Scan for the cell matching the given text and deliver its [x, y] coordinate at center. 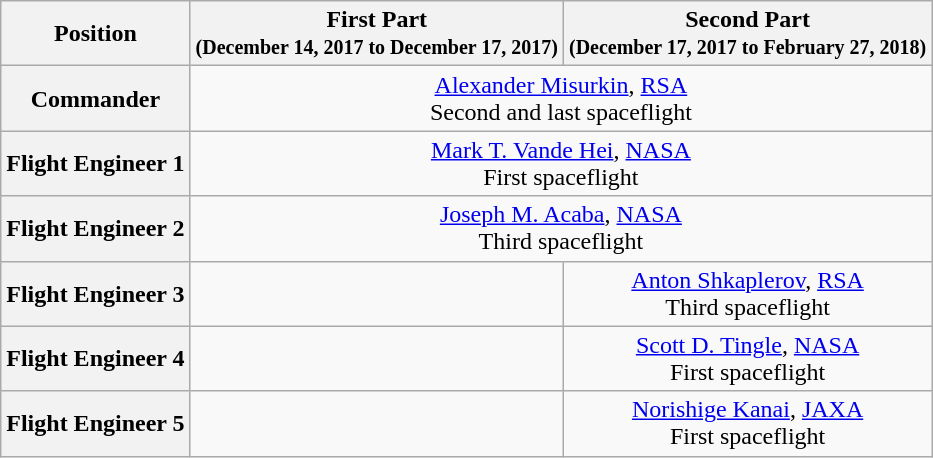
Flight Engineer 4 [96, 358]
Anton Shkaplerov, RSAThird spaceflight [747, 294]
Flight Engineer 1 [96, 164]
Commander [96, 98]
Scott D. Tingle, NASAFirst spaceflight [747, 358]
Position [96, 34]
Second Part (December 17, 2017 to February 27, 2018) [747, 34]
Mark T. Vande Hei, NASAFirst spaceflight [561, 164]
First Part (December 14, 2017 to December 17, 2017) [376, 34]
Joseph M. Acaba, NASAThird spaceflight [561, 228]
Flight Engineer 2 [96, 228]
Norishige Kanai, JAXAFirst spaceflight [747, 424]
Flight Engineer 5 [96, 424]
Alexander Misurkin, RSASecond and last spaceflight [561, 98]
Flight Engineer 3 [96, 294]
